Output the (x, y) coordinate of the center of the cell containing the given text.  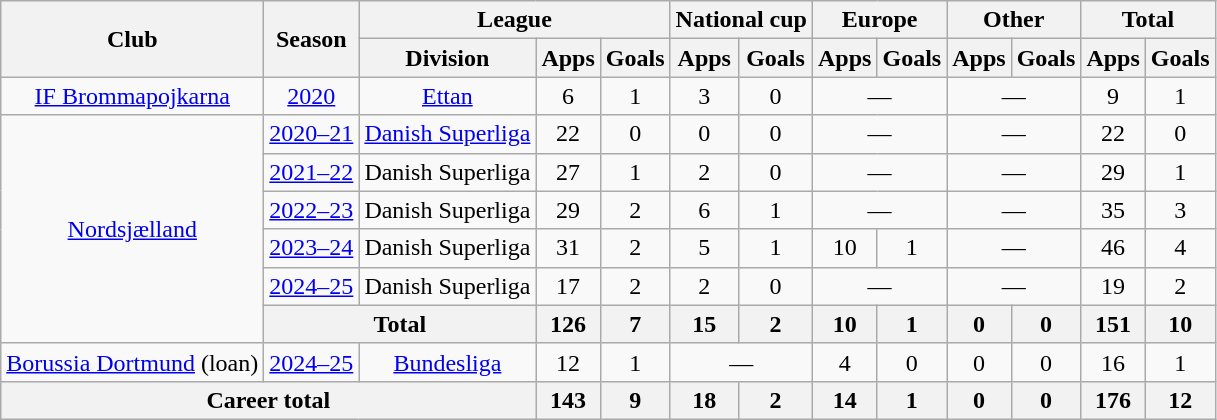
2020 (312, 96)
143 (568, 400)
16 (1113, 362)
31 (568, 248)
Other (1014, 20)
15 (704, 324)
2021–22 (312, 172)
176 (1113, 400)
Ettan (448, 96)
Europe (880, 20)
Borussia Dortmund (loan) (132, 362)
IF Brommapojkarna (132, 96)
Career total (268, 400)
Bundesliga (448, 362)
27 (568, 172)
18 (704, 400)
151 (1113, 324)
126 (568, 324)
League (514, 20)
Season (312, 39)
17 (568, 286)
19 (1113, 286)
35 (1113, 210)
Division (448, 58)
46 (1113, 248)
14 (845, 400)
7 (635, 324)
2022–23 (312, 210)
Nordsjælland (132, 229)
2020–21 (312, 134)
5 (704, 248)
2023–24 (312, 248)
Club (132, 39)
National cup (741, 20)
